Scan for the cell matching the given text and deliver its [X, Y] coordinate at center. 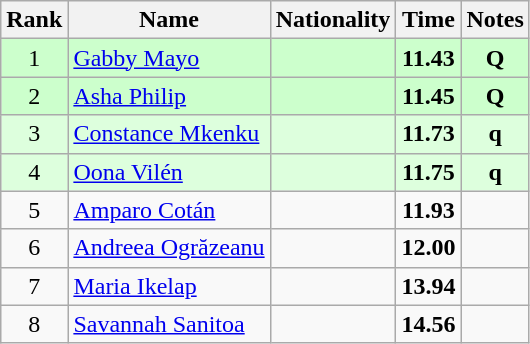
Amparo Cotán [169, 210]
2 [34, 96]
Name [169, 20]
4 [34, 172]
Maria Ikelap [169, 286]
Asha Philip [169, 96]
Nationality [333, 20]
Savannah Sanitoa [169, 324]
Rank [34, 20]
Gabby Mayo [169, 58]
3 [34, 134]
1 [34, 58]
6 [34, 248]
11.45 [428, 96]
11.93 [428, 210]
Time [428, 20]
12.00 [428, 248]
11.73 [428, 134]
11.75 [428, 172]
13.94 [428, 286]
Notes [495, 20]
11.43 [428, 58]
Oona Vilén [169, 172]
Constance Mkenku [169, 134]
14.56 [428, 324]
Andreea Ogrăzeanu [169, 248]
7 [34, 286]
8 [34, 324]
5 [34, 210]
